Pinpoint the cell where the given text exists, returning its [x, y] midpoint coordinate. 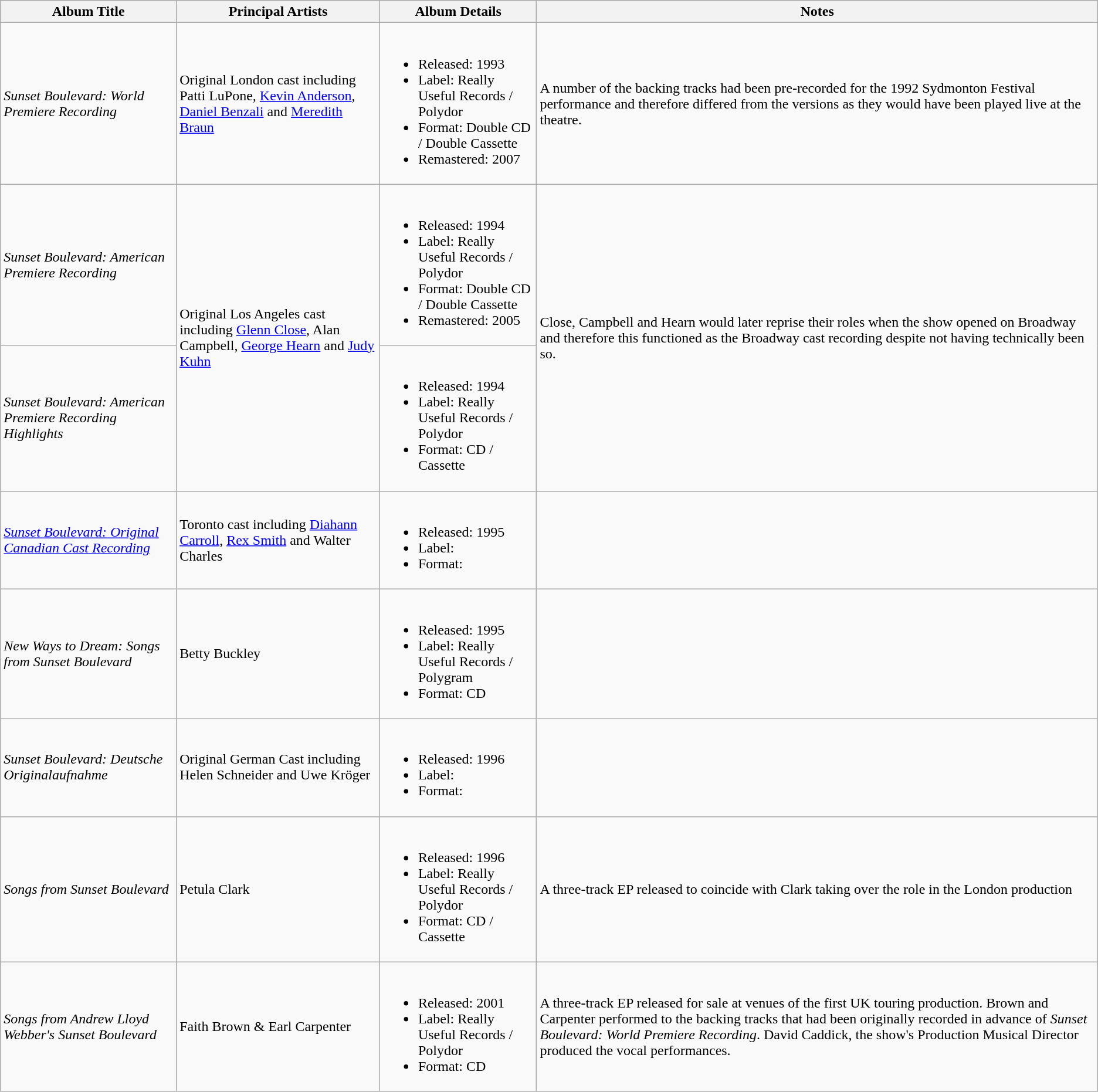
Released: 1994Label: Really Useful Records / PolydorFormat: Double CD / Double CassetteRemastered: 2005 [457, 265]
Original London cast including Patti LuPone, Kevin Anderson, Daniel Benzali and Meredith Braun [278, 103]
Original German Cast including Helen Schneider and Uwe Kröger [278, 767]
Sunset Boulevard: Deutsche Originalaufnahme [89, 767]
Album Title [89, 12]
Notes [817, 12]
Released: 1996Label: Really Useful Records / PolydorFormat: CD / Cassette [457, 889]
Toronto cast including Diahann Carroll, Rex Smith and Walter Charles [278, 540]
Released: 1996Label:Format: [457, 767]
Released: 2001Label: Really Useful Records / PolydorFormat: CD [457, 1026]
Songs from Andrew Lloyd Webber's Sunset Boulevard [89, 1026]
Petula Clark [278, 889]
Sunset Boulevard: Original Canadian Cast Recording [89, 540]
A three-track EP released to coincide with Clark taking over the role in the London production [817, 889]
Original Los Angeles cast including Glenn Close, Alan Campbell, George Hearn and Judy Kuhn [278, 338]
Principal Artists [278, 12]
Sunset Boulevard: World Premiere Recording [89, 103]
Album Details [457, 12]
Faith Brown & Earl Carpenter [278, 1026]
Released: 1995Label:Format: [457, 540]
Songs from Sunset Boulevard [89, 889]
Betty Buckley [278, 653]
Released: 1994Label: Really Useful Records / PolydorFormat: CD / Cassette [457, 418]
Sunset Boulevard: American Premiere Recording Highlights [89, 418]
Sunset Boulevard: American Premiere Recording [89, 265]
Released: 1993Label: Really Useful Records / PolydorFormat: Double CD / Double CassetteRemastered: 2007 [457, 103]
New Ways to Dream: Songs from Sunset Boulevard [89, 653]
Released: 1995Label: Really Useful Records / PolygramFormat: CD [457, 653]
